Capture the cell that displays the provided text and extract its [X, Y] central coordinate. 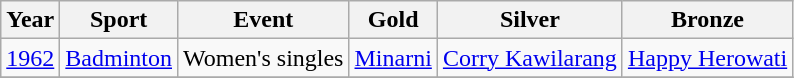
Bronze [707, 20]
Happy Herowati [707, 58]
Event [264, 20]
Year [30, 20]
Silver [530, 20]
Sport [119, 20]
Women's singles [264, 58]
Badminton [119, 58]
Gold [393, 20]
Corry Kawilarang [530, 58]
Minarni [393, 58]
1962 [30, 58]
